Locate the cell with the specified text and output its (X, Y) center coordinate. 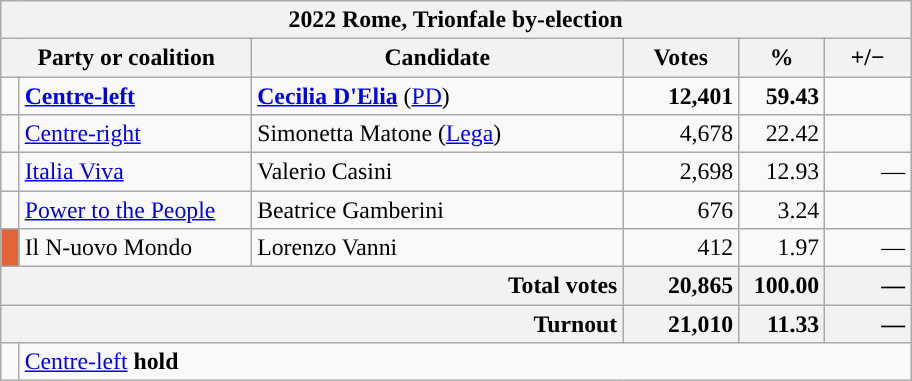
12.93 (782, 171)
100.00 (782, 285)
Cecilia D'Elia (PD) (438, 96)
4,678 (681, 133)
% (782, 58)
12,401 (681, 96)
Candidate (438, 58)
Centre-right (135, 133)
20,865 (681, 285)
Lorenzo Vanni (438, 247)
Il N-uovo Mondo (135, 247)
Italia Viva (135, 171)
3.24 (782, 209)
59.43 (782, 96)
Centre-left hold (464, 361)
2,698 (681, 171)
Turnout (312, 323)
Votes (681, 58)
+/− (868, 58)
Total votes (312, 285)
1.97 (782, 247)
22.42 (782, 133)
Valerio Casini (438, 171)
21,010 (681, 323)
Party or coalition (126, 58)
412 (681, 247)
Power to the People (135, 209)
Beatrice Gamberini (438, 209)
Simonetta Matone (Lega) (438, 133)
Centre-left (135, 96)
676 (681, 209)
2022 Rome, Trionfale by-election (456, 20)
11.33 (782, 323)
